Extract the (x, y) coordinate from the center of the cell holding the provided text.  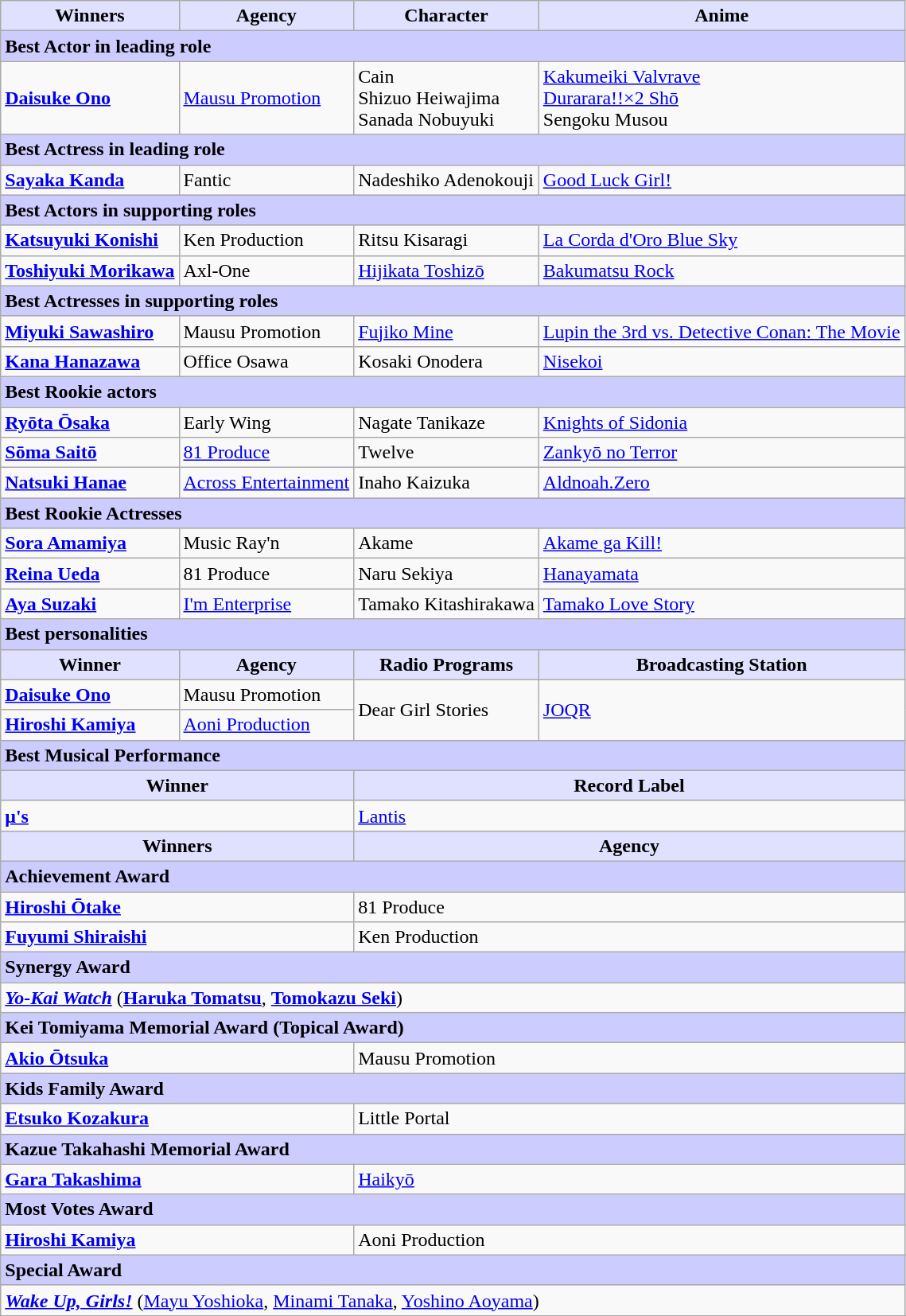
La Corda d'Oro Blue Sky (721, 240)
Hiroshi Ōtake (177, 906)
Twelve (447, 453)
Aya Suzaki (90, 604)
JOQR (721, 710)
μ's (177, 816)
Yo-Kai Watch (Haruka Tomatsu, Tomokazu Seki) (453, 998)
Best Actor in leading role (453, 46)
Nisekoi (721, 361)
Sōma Saitō (90, 453)
Nadeshiko Adenokouji (447, 180)
Haikyō (630, 1179)
Axl-One (266, 271)
Best personalities (453, 634)
Bakumatsu Rock (721, 271)
Best Actors in supporting roles (453, 210)
Akame (447, 543)
Ritsu Kisaragi (447, 240)
Sayaka Kanda (90, 180)
Good Luck Girl! (721, 180)
Record Label (630, 785)
Office Osawa (266, 361)
Hanayamata (721, 574)
I'm Enterprise (266, 604)
Wake Up, Girls! (Mayu Yoshioka, Minami Tanaka, Yoshino Aoyama) (453, 1300)
Kids Family Award (453, 1088)
Special Award (453, 1270)
Zankyō no Terror (721, 453)
Hijikata Toshizō (447, 271)
Most Votes Award (453, 1209)
Kana Hanazawa (90, 361)
Lantis (630, 816)
Best Musical Performance (453, 755)
Inaho Kaizuka (447, 483)
Etsuko Kozakura (177, 1119)
Fantic (266, 180)
Tamako Love Story (721, 604)
Akio Ōtsuka (177, 1058)
Toshiyuki Morikawa (90, 271)
Best Rookie Actresses (453, 513)
Aldnoah.Zero (721, 483)
Best Actresses in supporting roles (453, 301)
Synergy Award (453, 968)
Character (447, 16)
Kakumeiki ValvraveDurarara!!×2 ShōSengoku Musou (721, 98)
CainShizuo HeiwajimaSanada Nobuyuki (447, 98)
Reina Ueda (90, 574)
Naru Sekiya (447, 574)
Ryōta Ōsaka (90, 422)
Nagate Tanikaze (447, 422)
Kosaki Onodera (447, 361)
Broadcasting Station (721, 664)
Knights of Sidonia (721, 422)
Radio Programs (447, 664)
Music Ray'n (266, 543)
Katsuyuki Konishi (90, 240)
Sora Amamiya (90, 543)
Akame ga Kill! (721, 543)
Dear Girl Stories (447, 710)
Natsuki Hanae (90, 483)
Best Actress in leading role (453, 150)
Best Rookie actors (453, 391)
Kei Tomiyama Memorial Award (Topical Award) (453, 1028)
Achievement Award (453, 876)
Anime (721, 16)
Miyuki Sawashiro (90, 331)
Fuyumi Shiraishi (177, 937)
Little Portal (630, 1119)
Lupin the 3rd vs. Detective Conan: The Movie (721, 331)
Fujiko Mine (447, 331)
Early Wing (266, 422)
Across Entertainment (266, 483)
Tamako Kitashirakawa (447, 604)
Kazue Takahashi Memorial Award (453, 1149)
Gara Takashima (177, 1179)
